Search for the cell housing the specified text and yield its [x, y] center coordinate. 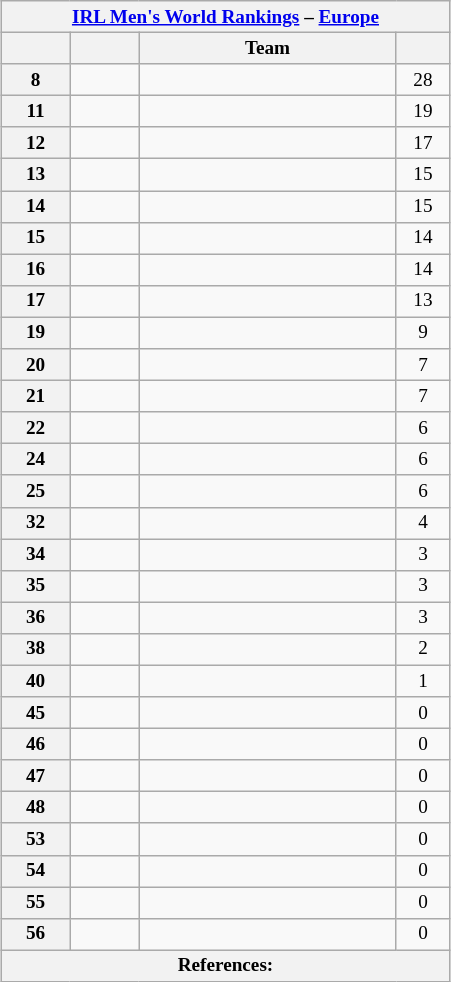
16 [36, 270]
2 [423, 649]
11 [36, 111]
9 [423, 333]
56 [36, 934]
12 [36, 143]
1 [423, 681]
55 [36, 902]
46 [36, 744]
35 [36, 586]
48 [36, 808]
References: [226, 966]
34 [36, 554]
IRL Men's World Rankings – Europe [226, 17]
28 [423, 80]
24 [36, 460]
Team [268, 48]
47 [36, 776]
54 [36, 871]
8 [36, 80]
36 [36, 618]
32 [36, 523]
53 [36, 839]
45 [36, 713]
4 [423, 523]
38 [36, 649]
22 [36, 428]
20 [36, 365]
40 [36, 681]
21 [36, 396]
25 [36, 491]
